Search for the cell housing the specified text and yield its (x, y) center coordinate. 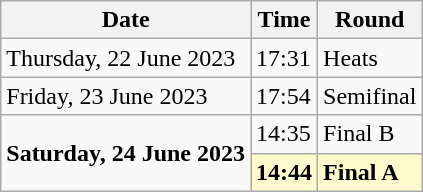
Thursday, 22 June 2023 (126, 58)
Time (284, 20)
Final A (370, 172)
Round (370, 20)
Final B (370, 134)
17:31 (284, 58)
Date (126, 20)
Friday, 23 June 2023 (126, 96)
14:35 (284, 134)
Semifinal (370, 96)
Saturday, 24 June 2023 (126, 153)
Heats (370, 58)
14:44 (284, 172)
17:54 (284, 96)
